For the text-containing cell, return its midpoint in (x, y) coordinate format. 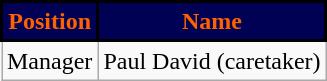
Manager (50, 60)
Position (50, 22)
Paul David (caretaker) (212, 60)
Name (212, 22)
